For the text-containing cell, return its midpoint in (X, Y) coordinate format. 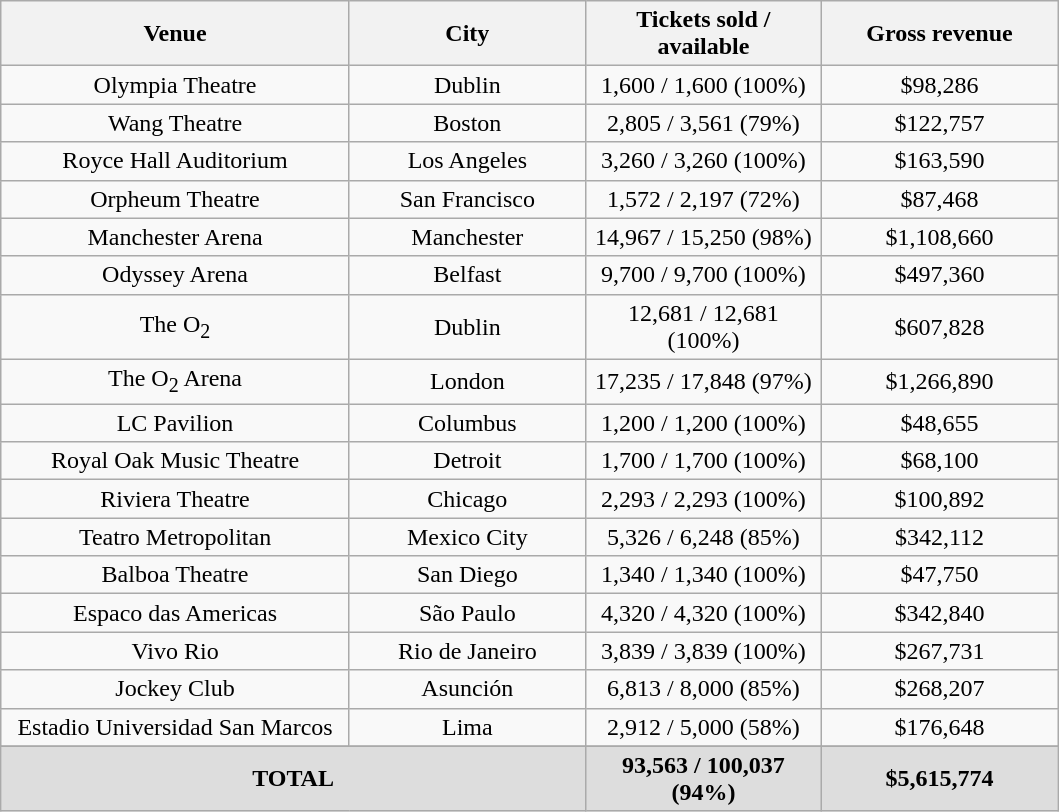
6,813 / 8,000 (85%) (703, 689)
$268,207 (939, 689)
Balboa Theatre (176, 575)
$100,892 (939, 499)
Jockey Club (176, 689)
Estadio Universidad San Marcos (176, 727)
Lima (467, 727)
$48,655 (939, 423)
12,681 / 12,681 (100%) (703, 326)
Odyssey Arena (176, 275)
$122,757 (939, 123)
$163,590 (939, 161)
4,320 / 4,320 (100%) (703, 613)
Orpheum Theatre (176, 199)
93,563 / 100,037 (94%) (703, 778)
1,200 / 1,200 (100%) (703, 423)
Boston (467, 123)
Venue (176, 34)
The O2 Arena (176, 381)
São Paulo (467, 613)
Rio de Janeiro (467, 651)
1,700 / 1,700 (100%) (703, 461)
The O2 (176, 326)
London (467, 381)
City (467, 34)
LC Pavilion (176, 423)
Riviera Theatre (176, 499)
$5,615,774 (939, 778)
Espaco das Americas (176, 613)
3,839 / 3,839 (100%) (703, 651)
Gross revenue (939, 34)
1,600 / 1,600 (100%) (703, 85)
Manchester Arena (176, 237)
$98,286 (939, 85)
Teatro Metropolitan (176, 537)
Asunción (467, 689)
$1,108,660 (939, 237)
$342,840 (939, 613)
Royce Hall Auditorium (176, 161)
Olympia Theatre (176, 85)
14,967 / 15,250 (98%) (703, 237)
17,235 / 17,848 (97%) (703, 381)
$342,112 (939, 537)
3,260 / 3,260 (100%) (703, 161)
Detroit (467, 461)
5,326 / 6,248 (85%) (703, 537)
$176,648 (939, 727)
$607,828 (939, 326)
$47,750 (939, 575)
Wang Theatre (176, 123)
Royal Oak Music Theatre (176, 461)
San Diego (467, 575)
2,805 / 3,561 (79%) (703, 123)
San Francisco (467, 199)
Manchester (467, 237)
2,293 / 2,293 (100%) (703, 499)
$87,468 (939, 199)
1,572 / 2,197 (72%) (703, 199)
TOTAL (294, 778)
Vivo Rio (176, 651)
9,700 / 9,700 (100%) (703, 275)
Mexico City (467, 537)
Chicago (467, 499)
2,912 / 5,000 (58%) (703, 727)
Tickets sold / available (703, 34)
$1,266,890 (939, 381)
$68,100 (939, 461)
1,340 / 1,340 (100%) (703, 575)
Columbus (467, 423)
$267,731 (939, 651)
Los Angeles (467, 161)
$497,360 (939, 275)
Belfast (467, 275)
